Locate the cell with the specified text and output its [x, y] center coordinate. 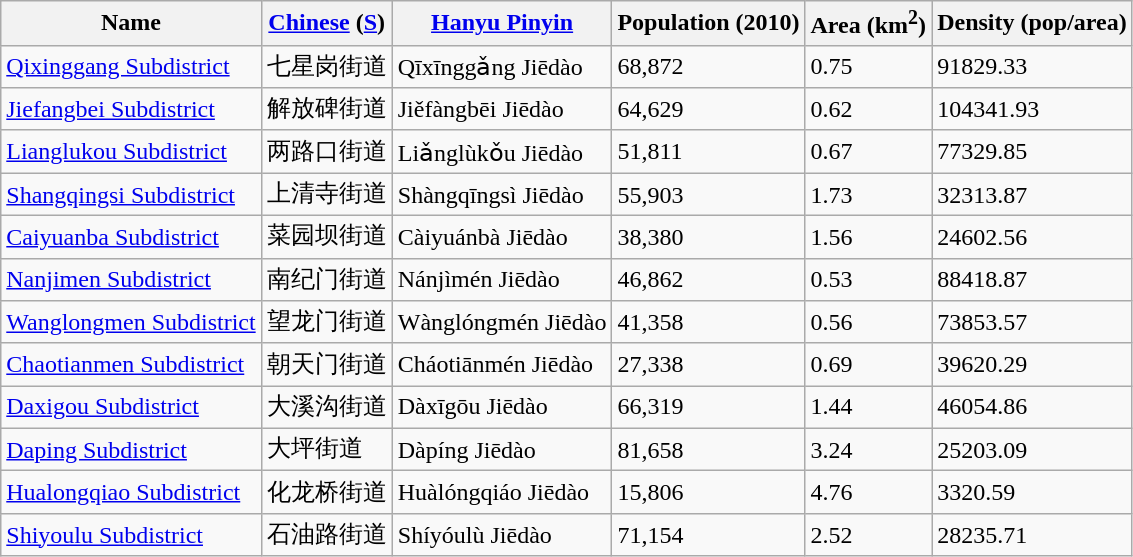
Qīxīnggǎng Jiēdào [502, 66]
Caiyuanba Subdistrict [131, 238]
Càiyuánbà Jiēdào [502, 238]
Jiěfàngbēi Jiēdào [502, 110]
大溪沟街道 [326, 408]
Nanjimen Subdistrict [131, 280]
1.73 [868, 194]
七星岗街道 [326, 66]
91829.33 [1032, 66]
化龙桥街道 [326, 492]
Area (km2) [868, 24]
Dàxīgōu Jiēdào [502, 408]
Chinese (S) [326, 24]
大坪街道 [326, 450]
1.44 [868, 408]
Wànglóngmén Jiēdào [502, 322]
Shíyóulù Jiēdào [502, 534]
Huàlóngqiáo Jiēdào [502, 492]
46,862 [708, 280]
41,358 [708, 322]
27,338 [708, 364]
3.24 [868, 450]
4.76 [868, 492]
0.53 [868, 280]
55,903 [708, 194]
15,806 [708, 492]
菜园坝街道 [326, 238]
2.52 [868, 534]
88418.87 [1032, 280]
0.56 [868, 322]
104341.93 [1032, 110]
38,380 [708, 238]
46054.86 [1032, 408]
0.62 [868, 110]
66,319 [708, 408]
68,872 [708, 66]
Daxigou Subdistrict [131, 408]
Hanyu Pinyin [502, 24]
Density (pop/area) [1032, 24]
0.67 [868, 152]
Population (2010) [708, 24]
Liǎnglùkǒu Jiēdào [502, 152]
Shiyoulu Subdistrict [131, 534]
两路口街道 [326, 152]
24602.56 [1032, 238]
Jiefangbei Subdistrict [131, 110]
解放碑街道 [326, 110]
Shangqingsi Subdistrict [131, 194]
51,811 [708, 152]
Name [131, 24]
石油路街道 [326, 534]
Hualongqiao Subdistrict [131, 492]
0.75 [868, 66]
28235.71 [1032, 534]
Wanglongmen Subdistrict [131, 322]
Chaotianmen Subdistrict [131, 364]
Shàngqīngsì Jiēdào [502, 194]
Dàpíng Jiēdào [502, 450]
1.56 [868, 238]
77329.85 [1032, 152]
Nánjìmén Jiēdào [502, 280]
64,629 [708, 110]
81,658 [708, 450]
Qixinggang Subdistrict [131, 66]
Lianglukou Subdistrict [131, 152]
望龙门街道 [326, 322]
Daping Subdistrict [131, 450]
39620.29 [1032, 364]
南纪门街道 [326, 280]
73853.57 [1032, 322]
Cháotiānmén Jiēdào [502, 364]
0.69 [868, 364]
32313.87 [1032, 194]
朝天门街道 [326, 364]
25203.09 [1032, 450]
3320.59 [1032, 492]
71,154 [708, 534]
上清寺街道 [326, 194]
